Return the [x, y] coordinate for the center point of the cell that contains the specified text.  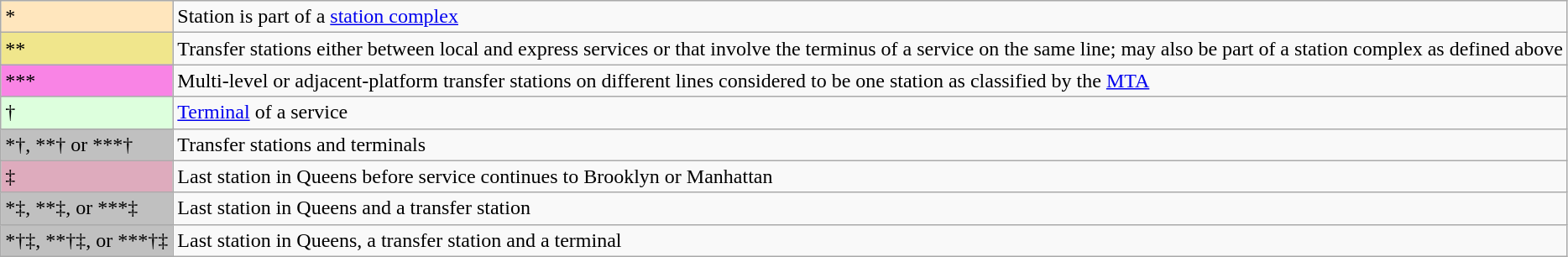
*†‡, **†‡, or ***†‡ [87, 240]
Last station in Queens and a transfer station [870, 208]
*†, **† or ***† [87, 144]
Multi-level or adjacent-platform transfer stations on different lines considered to be one station as classified by the MTA [870, 81]
*‡, **‡, or ***‡ [87, 208]
Last station in Queens before service continues to Brooklyn or Manhattan [870, 176]
* [87, 17]
‡ [87, 176]
† [87, 113]
Station is part of a station complex [870, 17]
Transfer stations and terminals [870, 144]
** [87, 49]
Last station in Queens, a transfer station and a terminal [870, 240]
*** [87, 81]
Terminal of a service [870, 113]
